Pinpoint the cell where the given text exists, returning its [X, Y] midpoint coordinate. 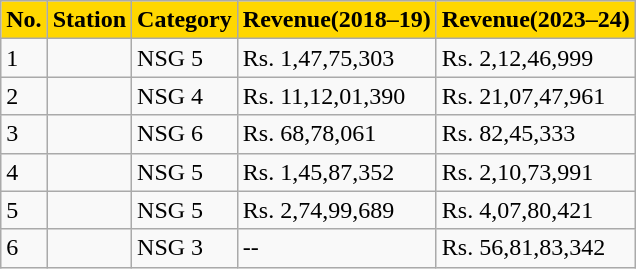
NSG 4 [185, 96]
Rs. 82,45,333 [536, 134]
Rs. 1,47,75,303 [336, 58]
3 [24, 134]
Rs. 56,81,83,342 [536, 248]
Category [185, 20]
5 [24, 210]
-- [336, 248]
4 [24, 172]
1 [24, 58]
Revenue(2023–24) [536, 20]
No. [24, 20]
Rs. 1,45,87,352 [336, 172]
Rs. 68,78,061 [336, 134]
Rs. 21,07,47,961 [536, 96]
NSG 3 [185, 248]
Revenue(2018–19) [336, 20]
2 [24, 96]
Station [89, 20]
Rs. 4,07,80,421 [536, 210]
NSG 6 [185, 134]
6 [24, 248]
Rs. 2,74,99,689 [336, 210]
Rs. 2,12,46,999 [536, 58]
Rs. 11,12,01,390 [336, 96]
Rs. 2,10,73,991 [536, 172]
